Locate the cell with the specified text and output its [x, y] center coordinate. 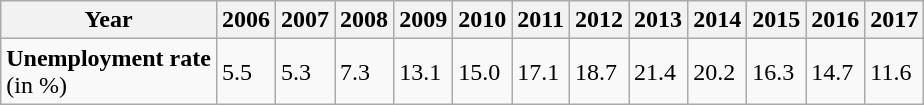
2017 [894, 20]
14.7 [836, 72]
5.5 [246, 72]
15.0 [482, 72]
2013 [658, 20]
2016 [836, 20]
7.3 [364, 72]
21.4 [658, 72]
Unemployment rate(in %) [109, 72]
17.1 [541, 72]
2011 [541, 20]
13.1 [424, 72]
2010 [482, 20]
5.3 [306, 72]
2006 [246, 20]
2007 [306, 20]
2009 [424, 20]
2015 [776, 20]
Year [109, 20]
18.7 [600, 72]
2008 [364, 20]
20.2 [718, 72]
11.6 [894, 72]
2012 [600, 20]
16.3 [776, 72]
2014 [718, 20]
